Detect which cell encompasses the target text, then output its [x, y] center coordinate. 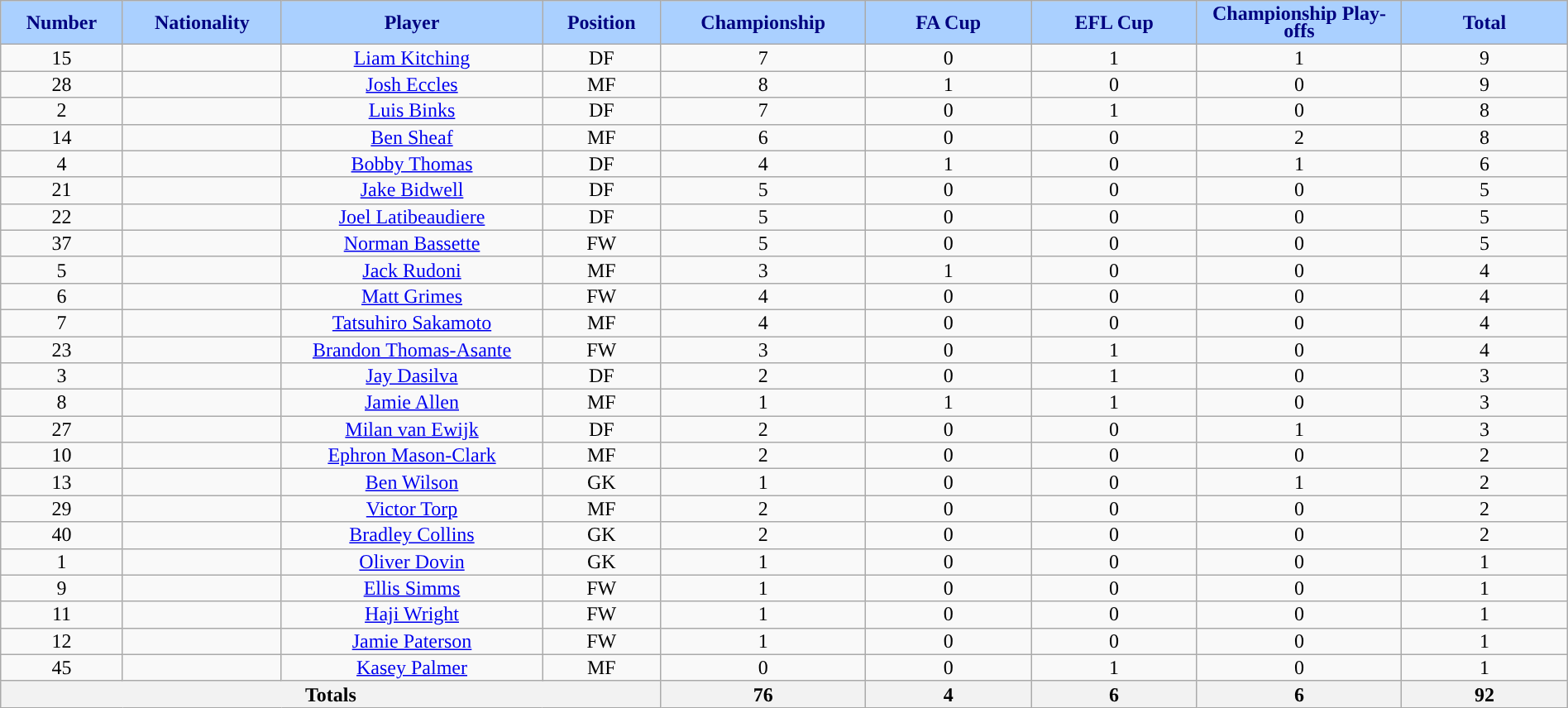
Ephron Mason-Clark [412, 456]
14 [61, 137]
Position [602, 23]
Bradley Collins [412, 535]
13 [61, 482]
28 [61, 84]
40 [61, 535]
Matt Grimes [412, 296]
Brandon Thomas-Asante [412, 349]
21 [61, 190]
Kasey Palmer [412, 667]
Championship [762, 23]
23 [61, 349]
FA Cup [948, 23]
Norman Bassette [412, 243]
Championship Play-offs [1298, 23]
Tatsuhiro Sakamoto [412, 323]
27 [61, 429]
Josh Eccles [412, 84]
Ellis Simms [412, 588]
Jamie Allen [412, 403]
Joel Latibeaudiere [412, 217]
Ben Sheaf [412, 137]
92 [1485, 694]
Player [412, 23]
Totals [331, 694]
Oliver Dovin [412, 562]
Bobby Thomas [412, 164]
37 [61, 243]
Victor Torp [412, 509]
EFL Cup [1114, 23]
Jack Rudoni [412, 270]
Ben Wilson [412, 482]
10 [61, 456]
Jay Dasilva [412, 376]
11 [61, 615]
45 [61, 667]
29 [61, 509]
15 [61, 58]
Jamie Paterson [412, 641]
Luis Binks [412, 111]
Jake Bidwell [412, 190]
12 [61, 641]
Haji Wright [412, 615]
Number [61, 23]
Liam Kitching [412, 58]
22 [61, 217]
Nationality [202, 23]
Milan van Ewijk [412, 429]
76 [762, 694]
Total [1485, 23]
